Pinpoint the cell where the given text exists, returning its (x, y) midpoint coordinate. 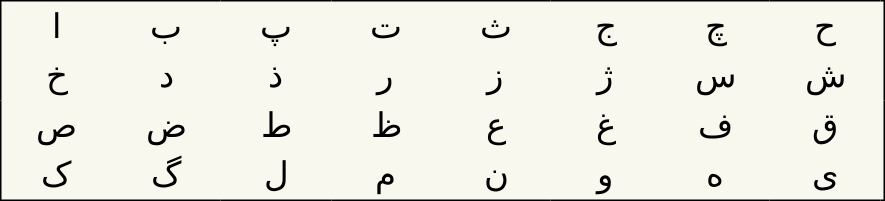
غ (605, 125)
ش (825, 76)
ب (166, 26)
ک (56, 175)
ظ (386, 125)
گ (166, 175)
ژ (605, 76)
ی (825, 175)
ت (386, 26)
و (605, 175)
ا (56, 26)
ط (276, 125)
م (386, 175)
ف (715, 125)
ل (276, 175)
ض (166, 125)
ر (386, 76)
س (715, 76)
ق (825, 125)
چ (715, 26)
ن (496, 175)
پ (276, 26)
خ (56, 76)
ه (715, 175)
ع (496, 125)
ص (56, 125)
ح (825, 26)
ج (605, 26)
د (166, 76)
ذ (276, 76)
ث (496, 26)
ز (496, 76)
